For the text-containing cell, return its midpoint in (X, Y) coordinate format. 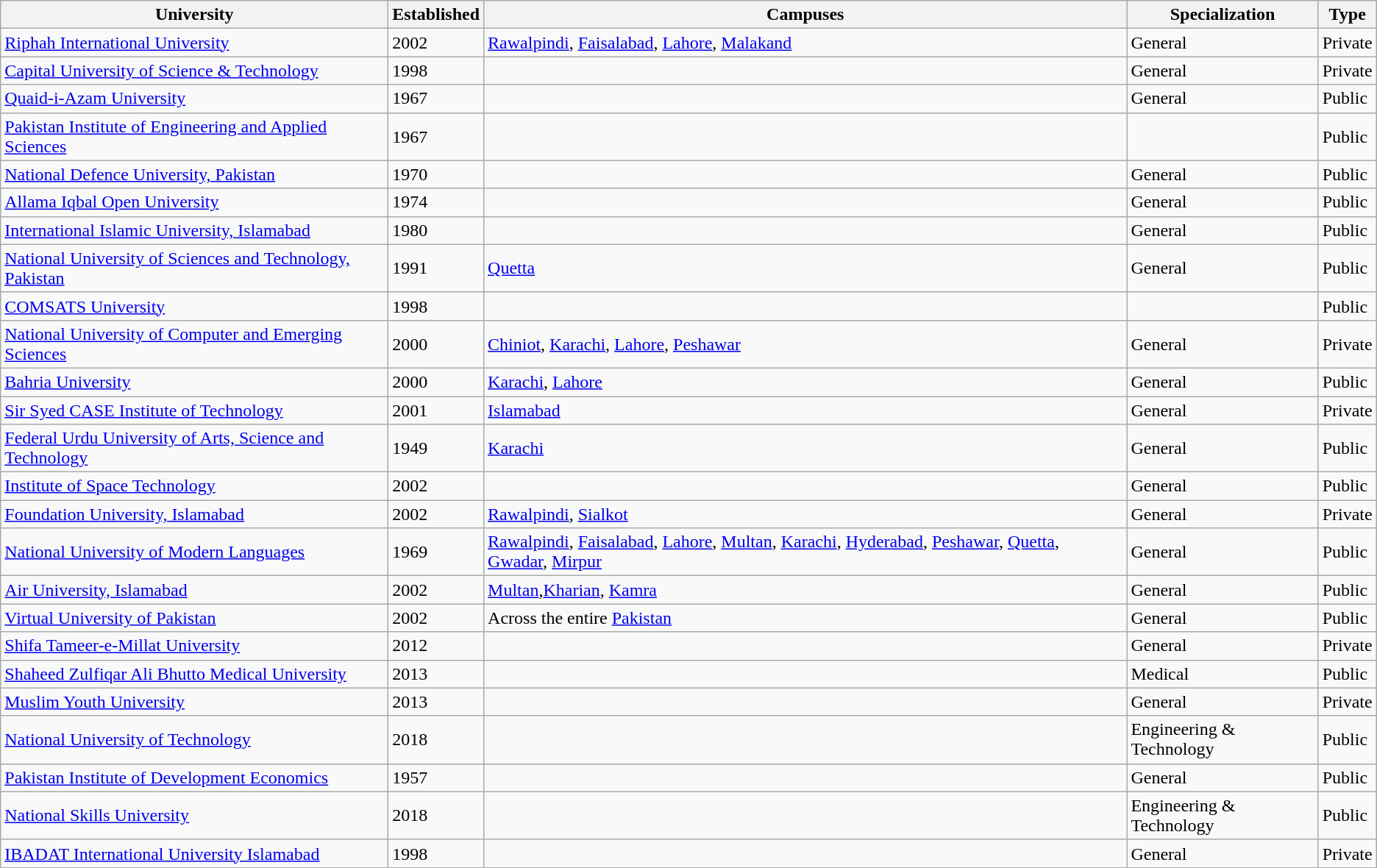
Karachi, Lahore (805, 382)
Campuses (805, 15)
1991 (436, 268)
2001 (436, 410)
National University of Computer and Emerging Sciences (194, 344)
Sir Syed CASE Institute of Technology (194, 410)
Rawalpindi, Faisalabad, Lahore, Malakand (805, 43)
Quaid-i-Azam University (194, 99)
Pakistan Institute of Development Economics (194, 778)
Air University, Islamabad (194, 590)
1974 (436, 202)
Allama Iqbal Open University (194, 202)
Institute of Space Technology (194, 486)
National University of Sciences and Technology, Pakistan (194, 268)
Riphah International University (194, 43)
National Defence University, Pakistan (194, 174)
Virtual University of Pakistan (194, 618)
National University of Technology (194, 740)
Chiniot, Karachi, Lahore, Peshawar (805, 344)
Quetta (805, 268)
1949 (436, 449)
Bahria University (194, 382)
1969 (436, 552)
International Islamic University, Islamabad (194, 230)
COMSATS University (194, 306)
National University of Modern Languages (194, 552)
Established (436, 15)
Type (1348, 15)
Muslim Youth University (194, 702)
1957 (436, 778)
Multan,Kharian, Kamra (805, 590)
Specialization (1223, 15)
2012 (436, 646)
IBADAT International University Islamabad (194, 853)
Rawalpindi, Sialkot (805, 514)
Karachi (805, 449)
University (194, 15)
Pakistan Institute of Engineering and Applied Sciences (194, 137)
Capital University of Science & Technology (194, 71)
1980 (436, 230)
Foundation University, Islamabad (194, 514)
Shaheed Zulfiqar Ali Bhutto Medical University (194, 674)
Rawalpindi, Faisalabad, Lahore, Multan, Karachi, Hyderabad, Peshawar, Quetta, Gwadar, Mirpur (805, 552)
Shifa Tameer-e-Millat University (194, 646)
National Skills University (194, 815)
Islamabad (805, 410)
Medical (1223, 674)
Federal Urdu University of Arts, Science and Technology (194, 449)
Across the entire Pakistan (805, 618)
1970 (436, 174)
